For the text-containing cell, return its midpoint in [X, Y] coordinate format. 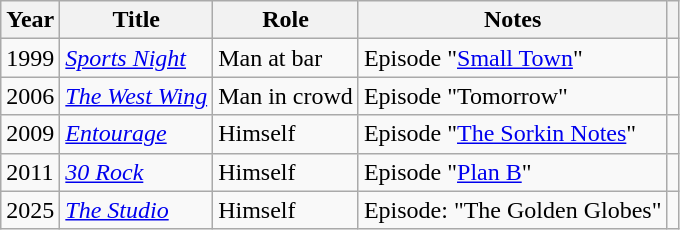
2006 [30, 96]
Episode "Plan B" [512, 172]
Title [136, 20]
Man in crowd [286, 96]
Man at bar [286, 58]
Episode "The Sorkin Notes" [512, 134]
Year [30, 20]
Episode "Tomorrow" [512, 96]
2011 [30, 172]
2009 [30, 134]
The West Wing [136, 96]
Notes [512, 20]
Sports Night [136, 58]
Episode "Small Town" [512, 58]
The Studio [136, 210]
1999 [30, 58]
Role [286, 20]
30 Rock [136, 172]
Entourage [136, 134]
Episode: "The Golden Globes" [512, 210]
2025 [30, 210]
